Scan for the cell matching the given text and deliver its [x, y] coordinate at center. 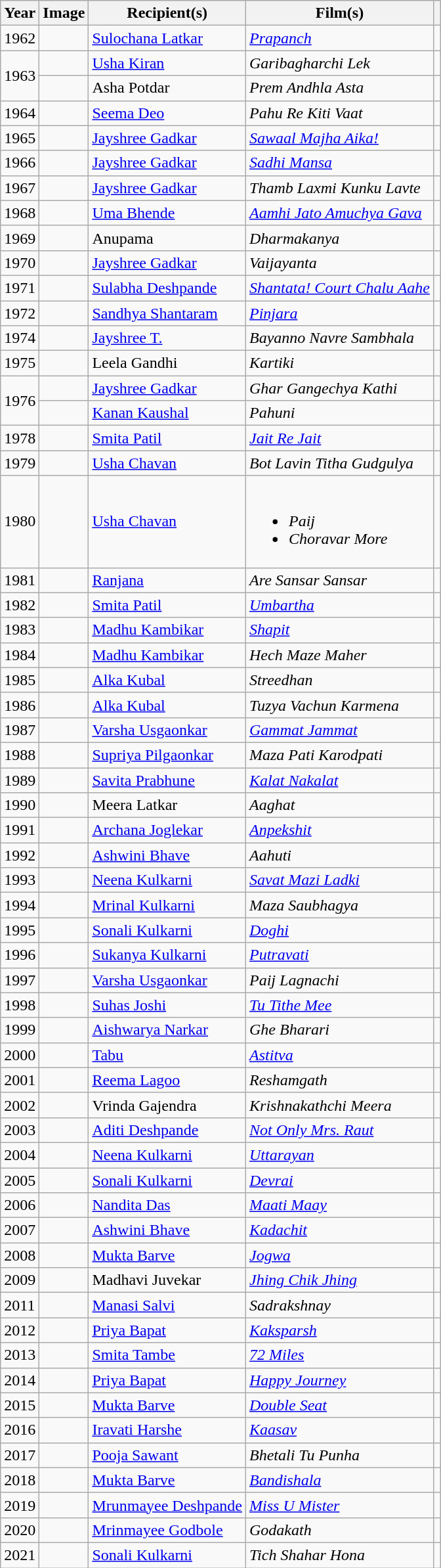
Prem Andhla Asta [340, 88]
2006 [20, 1205]
1986 [20, 705]
Garibagharchi Lek [340, 63]
2018 [20, 1480]
1962 [20, 38]
Mrunmayee Deshpande [167, 1505]
Tu Tithe Mee [340, 1005]
Reshamgath [340, 1080]
Asha Potdar [167, 88]
Bayanno Navre Sambhala [340, 338]
Jhing Chik Jhing [340, 1280]
Anupama [167, 238]
Bot Lavin Titha Gudgulya [340, 463]
1964 [20, 113]
Krishnakathchi Meera [340, 1105]
Jait Re Jait [340, 438]
Image [64, 13]
2003 [20, 1130]
1992 [20, 855]
1995 [20, 930]
1989 [20, 780]
Aamhi Jato Amuchya Gava [340, 213]
1978 [20, 438]
Kadachit [340, 1230]
Sadhi Mansa [340, 163]
2002 [20, 1105]
2013 [20, 1355]
1990 [20, 805]
1999 [20, 1030]
2012 [20, 1330]
Aditi Deshpande [167, 1130]
Pooja Sawant [167, 1455]
Year [20, 13]
Sulabha Deshpande [167, 288]
2011 [20, 1305]
Usha Kiran [167, 63]
Manasi Salvi [167, 1305]
Miss U Mister [340, 1505]
1970 [20, 263]
Meera Latkar [167, 805]
Sulochana Latkar [167, 38]
1991 [20, 830]
Aishwarya Narkar [167, 1030]
Jogwa [340, 1255]
Nandita Das [167, 1205]
2014 [20, 1380]
Putravati [340, 955]
1984 [20, 655]
2021 [20, 1555]
Smita Tambe [167, 1355]
1980 [20, 522]
1993 [20, 880]
1979 [20, 463]
Doghi [340, 930]
Kartiki [340, 363]
Gammat Jammat [340, 730]
PaijChoravar More [340, 522]
Mrinal Kulkarni [167, 905]
2005 [20, 1180]
2017 [20, 1455]
2007 [20, 1230]
Pahu Re Kiti Vaat [340, 113]
Anpekshit [340, 830]
Pahuni [340, 413]
Uma Bhende [167, 213]
Astitva [340, 1055]
Vrinda Gajendra [167, 1105]
Paij Lagnachi [340, 980]
Double Seat [340, 1405]
Sandhya Shantaram [167, 313]
Tabu [167, 1055]
1981 [20, 580]
Umbartha [340, 605]
Godakath [340, 1530]
2015 [20, 1405]
Maza Pati Karodpati [340, 755]
Prapanch [340, 38]
Iravati Harshe [167, 1430]
2009 [20, 1280]
1994 [20, 905]
Are Sansar Sansar [340, 580]
1998 [20, 1005]
Streedhan [340, 680]
Devrai [340, 1180]
Sadrakshnay [340, 1305]
Film(s) [340, 13]
2004 [20, 1155]
Hech Maze Maher [340, 655]
1972 [20, 313]
2019 [20, 1505]
Shapit [340, 630]
Tich Shahar Hona [340, 1555]
1983 [20, 630]
Savat Mazi Ladki [340, 880]
Tuzya Vachun Karmena [340, 705]
1968 [20, 213]
1997 [20, 980]
Vaijayanta [340, 263]
1967 [20, 188]
1996 [20, 955]
2000 [20, 1055]
Kanan Kaushal [167, 413]
Madhavi Juvekar [167, 1280]
1987 [20, 730]
Leela Gandhi [167, 363]
Kaasav [340, 1430]
1988 [20, 755]
Recipient(s) [167, 13]
2020 [20, 1530]
1975 [20, 363]
Happy Journey [340, 1380]
Archana Joglekar [167, 830]
1965 [20, 138]
Sukanya Kulkarni [167, 955]
Ranjana [167, 580]
Bhetali Tu Punha [340, 1455]
Jayshree T. [167, 338]
1982 [20, 605]
Suhas Joshi [167, 1005]
Maati Maay [340, 1205]
1969 [20, 238]
Bandishala [340, 1480]
1976 [20, 401]
1963 [20, 76]
Aaghat [340, 805]
1985 [20, 680]
1966 [20, 163]
Savita Prabhune [167, 780]
Sawaal Majha Aika! [340, 138]
2016 [20, 1430]
Supriya Pilgaonkar [167, 755]
2008 [20, 1255]
Thamb Laxmi Kunku Lavte [340, 188]
Ghe Bharari [340, 1030]
Not Only Mrs. Raut [340, 1130]
2001 [20, 1080]
Reema Lagoo [167, 1080]
72 Miles [340, 1355]
Dharmakanya [340, 238]
Uttarayan [340, 1155]
Ghar Gangechya Kathi [340, 388]
Shantata! Court Chalu Aahe [340, 288]
Maza Saubhagya [340, 905]
Pinjara [340, 313]
Kaksparsh [340, 1330]
Seema Deo [167, 113]
Kalat Nakalat [340, 780]
1974 [20, 338]
1971 [20, 288]
Aahuti [340, 855]
Mrinmayee Godbole [167, 1530]
